Detect which cell encompasses the target text, then output its (X, Y) center coordinate. 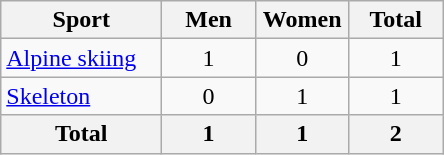
Men (209, 20)
Alpine skiing (82, 58)
Sport (82, 20)
Skeleton (82, 96)
2 (396, 134)
Women (302, 20)
